Scan for the cell matching the given text and deliver its [X, Y] coordinate at center. 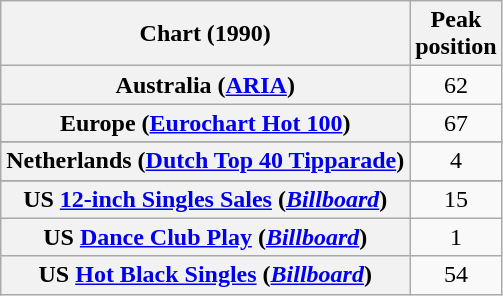
1 [456, 237]
Peakposition [456, 34]
Chart (1990) [206, 34]
Europe (Eurochart Hot 100) [206, 123]
15 [456, 199]
Netherlands (Dutch Top 40 Tipparade) [206, 161]
Australia (ARIA) [206, 85]
US Dance Club Play (Billboard) [206, 237]
67 [456, 123]
US Hot Black Singles (Billboard) [206, 275]
54 [456, 275]
4 [456, 161]
US 12-inch Singles Sales (Billboard) [206, 199]
62 [456, 85]
